Identify which cell holds the provided text, then report its (X, Y) central coordinate. 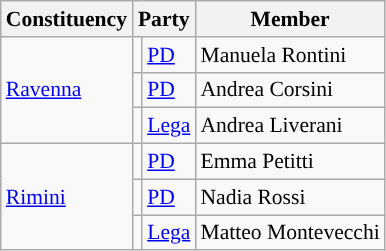
Party (164, 19)
Matteo Montevecchi (290, 233)
Rimini (66, 198)
Ravenna (66, 90)
Emma Petitti (290, 162)
Andrea Corsini (290, 90)
Manuela Rontini (290, 55)
Nadia Rossi (290, 197)
Andrea Liverani (290, 126)
Member (290, 19)
Constituency (66, 19)
